Scan for the cell matching the given text and deliver its [X, Y] coordinate at center. 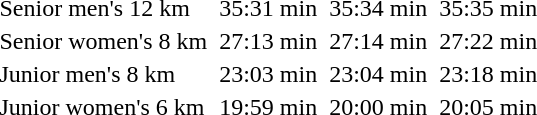
23:03 min [268, 74]
27:14 min [378, 41]
23:04 min [378, 74]
27:13 min [268, 41]
